Detect which cell encompasses the target text, then output its [X, Y] center coordinate. 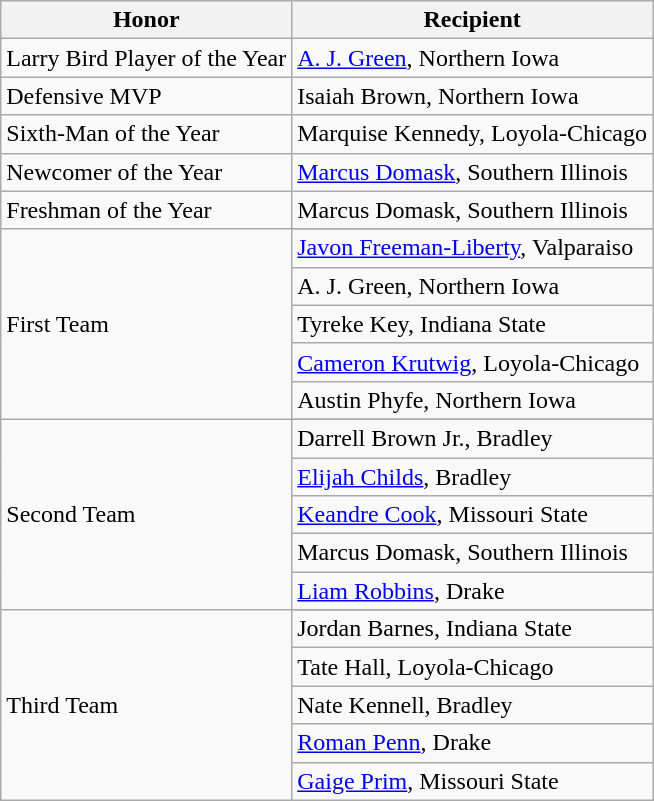
Newcomer of the Year [146, 172]
Marquise Kennedy, Loyola-Chicago [472, 134]
Third Team [146, 705]
Nate Kennell, Bradley [472, 705]
Roman Penn, Drake [472, 743]
Sixth-Man of the Year [146, 134]
Defensive MVP [146, 96]
Larry Bird Player of the Year [146, 58]
Honor [146, 20]
Cameron Krutwig, Loyola-Chicago [472, 362]
Tyreke Key, Indiana State [472, 324]
Tate Hall, Loyola-Chicago [472, 667]
Isaiah Brown, Northern Iowa [472, 96]
Jordan Barnes, Indiana State [472, 629]
Austin Phyfe, Northern Iowa [472, 400]
Elijah Childs, Bradley [472, 477]
Keandre Cook, Missouri State [472, 515]
Second Team [146, 514]
Darrell Brown Jr., Bradley [472, 438]
Freshman of the Year [146, 210]
Recipient [472, 20]
Gaige Prim, Missouri State [472, 781]
Liam Robbins, Drake [472, 591]
First Team [146, 324]
Javon Freeman-Liberty, Valparaiso [472, 248]
